Determine the [x, y] coordinate at the center of the cell enclosing the given text.  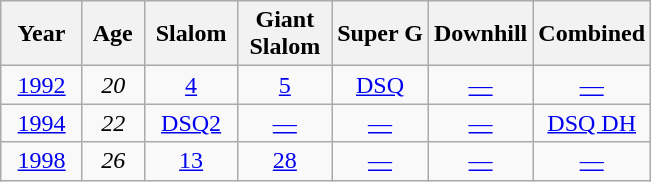
Giant Slalom [285, 34]
1998 [42, 161]
13 [191, 161]
DSQ2 [191, 123]
20 [113, 85]
22 [113, 123]
28 [285, 161]
4 [191, 85]
Year [42, 34]
Downhill [480, 34]
1992 [42, 85]
Slalom [191, 34]
Age [113, 34]
5 [285, 85]
Super G [380, 34]
Combined [592, 34]
DSQ DH [592, 123]
DSQ [380, 85]
26 [113, 161]
1994 [42, 123]
